Output the (X, Y) coordinate of the center of the cell containing the given text.  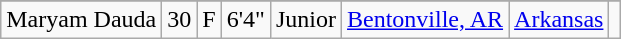
F (209, 20)
30 (180, 20)
6'4" (246, 20)
Junior (306, 20)
Arkansas (559, 20)
Maryam Dauda (82, 20)
Bentonville, AR (426, 20)
